Locate the cell with the specified text and output its [X, Y] center coordinate. 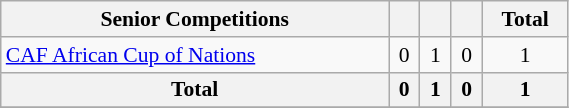
CAF African Cup of Nations [195, 55]
Senior Competitions [195, 19]
